Locate the cell with the specified text and output its [X, Y] center coordinate. 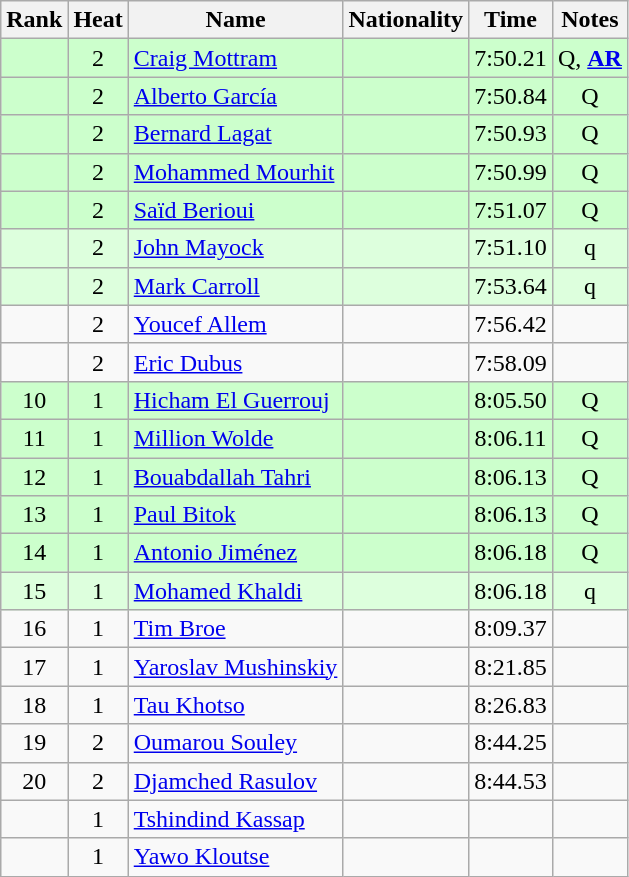
7:56.42 [511, 324]
Yaroslav Mushinskiy [236, 667]
Heat [98, 20]
Time [511, 20]
7:50.99 [511, 172]
18 [34, 705]
Hicham El Guerrouj [236, 400]
7:51.07 [511, 210]
Nationality [406, 20]
19 [34, 743]
Notes [590, 20]
7:53.64 [511, 286]
Rank [34, 20]
13 [34, 515]
Yawo Kloutse [236, 857]
15 [34, 591]
7:50.84 [511, 96]
8:06.11 [511, 438]
John Mayock [236, 248]
Craig Mottram [236, 58]
Q, AR [590, 58]
Eric Dubus [236, 362]
7:51.10 [511, 248]
11 [34, 438]
Name [236, 20]
Mohammed Mourhit [236, 172]
Saïd Berioui [236, 210]
7:50.21 [511, 58]
Alberto García [236, 96]
8:05.50 [511, 400]
Million Wolde [236, 438]
Paul Bitok [236, 515]
Mark Carroll [236, 286]
12 [34, 477]
8:44.53 [511, 781]
8:44.25 [511, 743]
Oumarou Souley [236, 743]
7:50.93 [511, 134]
10 [34, 400]
Tshindind Kassap [236, 819]
14 [34, 553]
Mohamed Khaldi [236, 591]
Tim Broe [236, 629]
8:26.83 [511, 705]
8:21.85 [511, 667]
Djamched Rasulov [236, 781]
Youcef Allem [236, 324]
Antonio Jiménez [236, 553]
Bouabdallah Tahri [236, 477]
20 [34, 781]
8:09.37 [511, 629]
7:58.09 [511, 362]
Tau Khotso [236, 705]
17 [34, 667]
Bernard Lagat [236, 134]
16 [34, 629]
